Return [X, Y] of the center of cell containing provided text 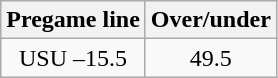
Pregame line [74, 20]
49.5 [210, 58]
USU –15.5 [74, 58]
Over/under [210, 20]
